Return the [X, Y] coordinate for the center point of the cell that contains the specified text.  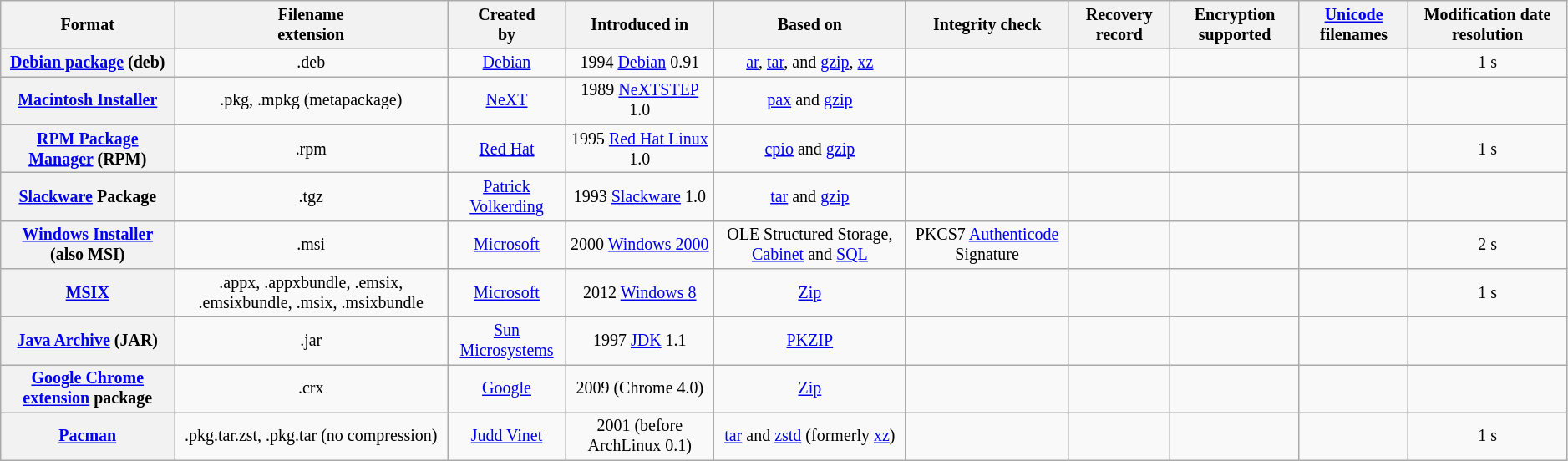
1993 Slackware 1.0 [640, 197]
cpio and gzip [809, 149]
Filename extension [311, 25]
.rpm [311, 149]
Slackware Package [88, 197]
NeXT [507, 100]
Macintosh Installer [88, 100]
.msi [311, 244]
Debian package (deb) [88, 63]
Unicode filenames [1353, 25]
Modification date resolution [1487, 25]
tar and gzip [809, 197]
Google Chrome extension package [88, 389]
.appx, .appxbundle, .emsix, .emsixbundle, .msix, .msixbundle [311, 292]
PKZIP [809, 341]
.pkg.tar.zst, .pkg.tar (no compression) [311, 436]
1997 JDK 1.1 [640, 341]
MSIX [88, 292]
Judd Vinet [507, 436]
.tgz [311, 197]
Based on [809, 25]
ar, tar, and gzip, xz [809, 63]
1995 Red Hat Linux 1.0 [640, 149]
1994 Debian 0.91 [640, 63]
Debian [507, 63]
2 s [1487, 244]
pax and gzip [809, 100]
Integrity check [987, 25]
2001 (before ArchLinux 0.1) [640, 436]
2000 Windows 2000 [640, 244]
.crx [311, 389]
1989 NeXTSTEP 1.0 [640, 100]
Pacman [88, 436]
Red Hat [507, 149]
Java Archive (JAR) [88, 341]
.jar [311, 341]
.pkg, .mpkg (metapackage) [311, 100]
Patrick Volkerding [507, 197]
Introduced in [640, 25]
OLE Structured Storage, Cabinet and SQL [809, 244]
Google [507, 389]
2009 (Chrome 4.0) [640, 389]
Created by [507, 25]
Recovery record [1119, 25]
Sun Microsystems [507, 341]
Windows Installer (also MSI) [88, 244]
RPM Package Manager (RPM) [88, 149]
tar and zstd (formerly xz) [809, 436]
Encryption supported [1235, 25]
2012 Windows 8 [640, 292]
PKCS7 Authenticode Signature [987, 244]
Format [88, 25]
.deb [311, 63]
